Pinpoint the cell where the given text exists, returning its [x, y] midpoint coordinate. 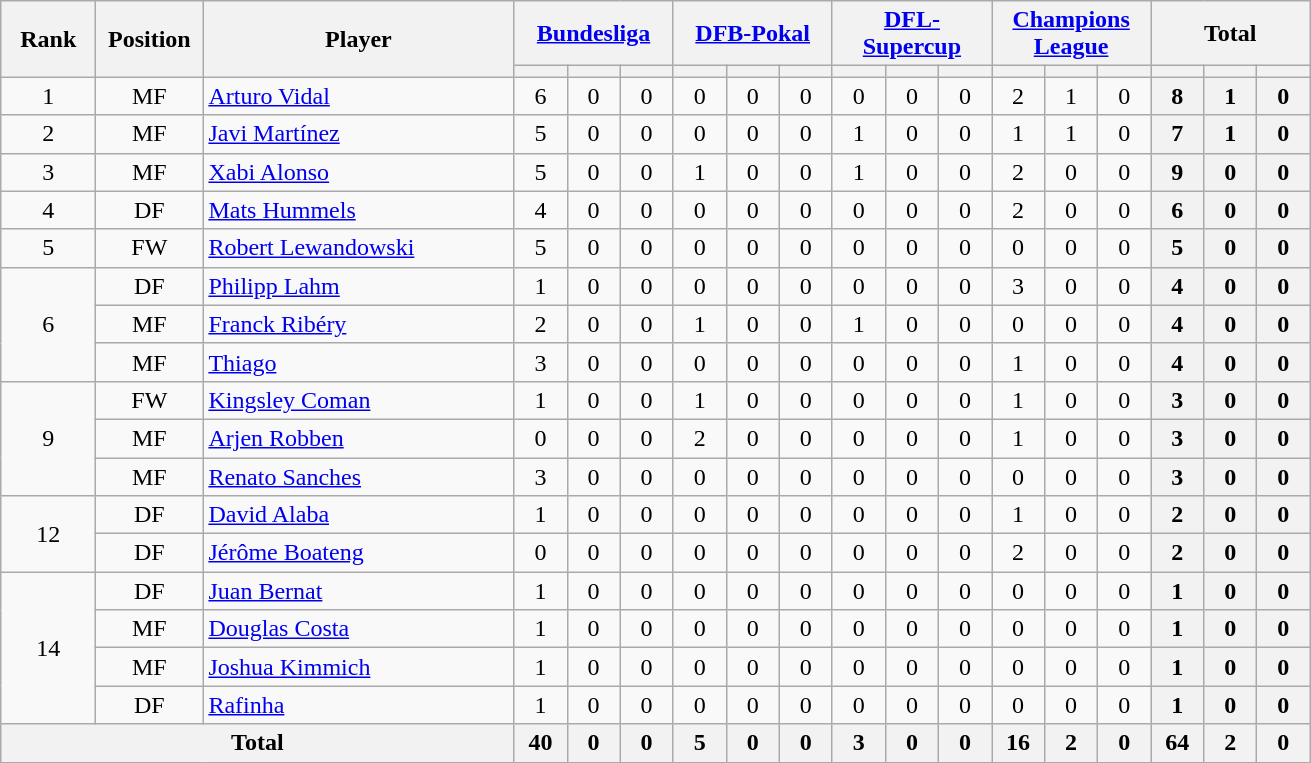
Kingsley Coman [358, 400]
David Alaba [358, 515]
64 [1178, 743]
Joshua Kimmich [358, 667]
14 [48, 648]
Rafinha [358, 705]
DFL-Supercup [912, 34]
Renato Sanches [358, 477]
Franck Ribéry [358, 324]
Philipp Lahm [358, 286]
Robert Lewandowski [358, 248]
12 [48, 534]
Douglas Costa [358, 629]
40 [540, 743]
Thiago [358, 362]
Arjen Robben [358, 438]
Juan Bernat [358, 591]
Rank [48, 39]
Javi Martínez [358, 134]
Position [150, 39]
Champions League [1072, 34]
7 [1178, 134]
Xabi Alonso [358, 172]
Arturo Vidal [358, 96]
Bundesliga [594, 34]
Mats Hummels [358, 210]
Jérôme Boateng [358, 553]
DFB-Pokal [752, 34]
8 [1178, 96]
16 [1018, 743]
Player [358, 39]
